From the cell containing the given text, extract its center point as (X, Y) coordinate. 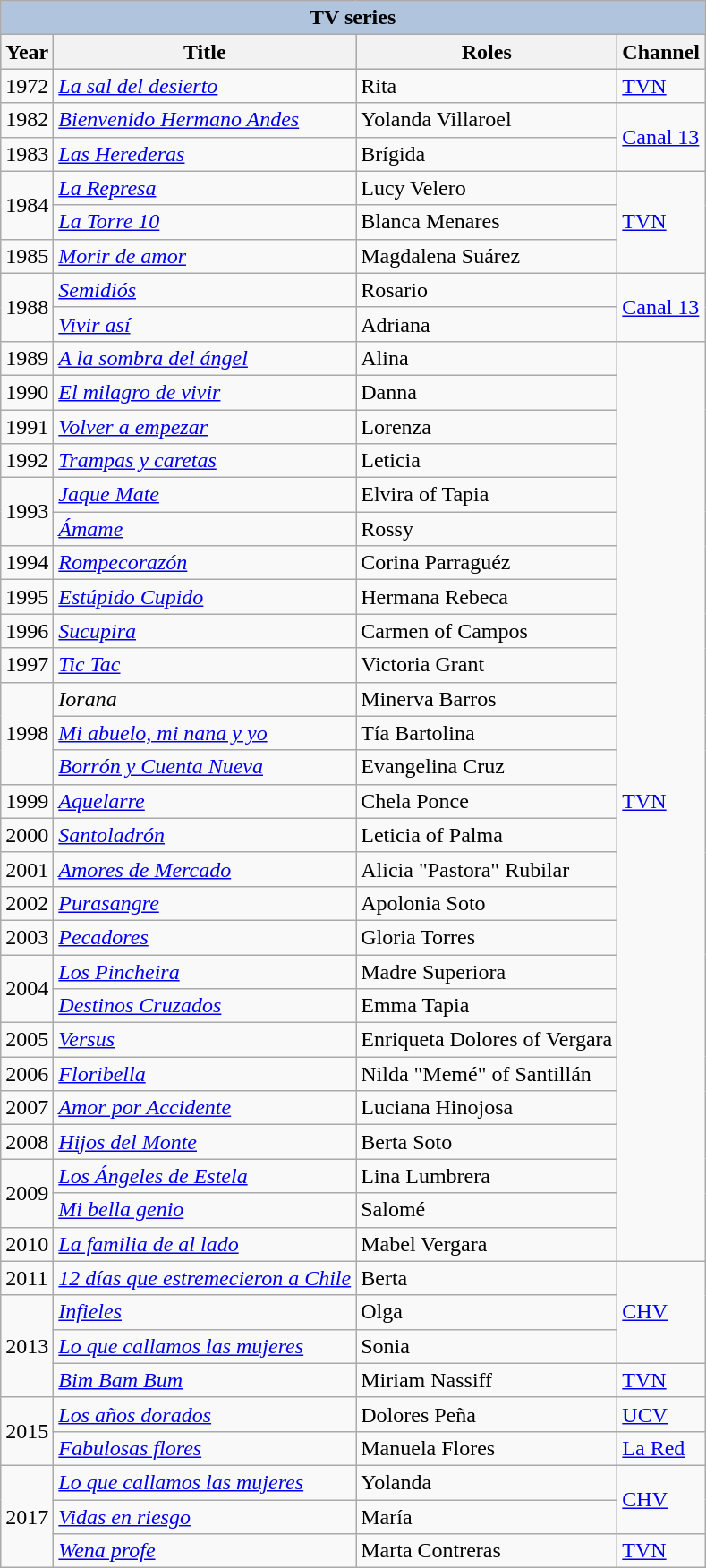
Wena profe (205, 1551)
2009 (27, 1193)
Miriam Nassiff (487, 1380)
Versus (205, 1040)
Rosario (487, 290)
1989 (27, 358)
Mi bella genio (205, 1210)
La Represa (205, 188)
Destinos Cruzados (205, 1006)
Los años dorados (205, 1414)
2008 (27, 1142)
La Torre 10 (205, 222)
Hijos del Monte (205, 1142)
Luciana Hinojosa (487, 1108)
Berta (487, 1278)
Chela Ponce (487, 801)
Emma Tapia (487, 1006)
Santoladrón (205, 835)
Leticia of Palma (487, 835)
Corina Parraguéz (487, 563)
Sucupira (205, 631)
Adriana (487, 324)
2011 (27, 1278)
1998 (27, 733)
Carmen of Campos (487, 631)
2006 (27, 1074)
1982 (27, 120)
Yolanda (487, 1482)
Marta Contreras (487, 1551)
Blanca Menares (487, 222)
Victoria Grant (487, 665)
1972 (27, 86)
El milagro de vivir (205, 392)
Jaque Mate (205, 495)
Estúpido Cupido (205, 597)
1996 (27, 631)
La familia de al lado (205, 1244)
Trampas y caretas (205, 461)
Brígida (487, 154)
1983 (27, 154)
Iorana (205, 699)
Mi abuelo, mi nana y yo (205, 733)
Minerva Barros (487, 699)
Madre Superiora (487, 971)
Los Pincheira (205, 971)
1985 (27, 256)
Magdalena Suárez (487, 256)
Bim Bam Bum (205, 1380)
Year (27, 52)
Alicia "Pastora" Rubilar (487, 869)
TV series (353, 18)
Mabel Vergara (487, 1244)
Ámame (205, 529)
Tía Bartolina (487, 733)
Dolores Peña (487, 1414)
Rompecorazón (205, 563)
Aquelarre (205, 801)
Roles (487, 52)
Infieles (205, 1312)
A la sombra del ángel (205, 358)
1991 (27, 427)
Pecadores (205, 937)
2004 (27, 988)
2002 (27, 903)
María (487, 1517)
2017 (27, 1516)
La sal del desierto (205, 86)
2013 (27, 1346)
1990 (27, 392)
Lorenza (487, 427)
Borrón y Cuenta Nueva (205, 767)
1992 (27, 461)
1994 (27, 563)
Berta Soto (487, 1142)
2005 (27, 1040)
Rita (487, 86)
Morir de amor (205, 256)
Amor por Accidente (205, 1108)
2003 (27, 937)
Rossy (487, 529)
Gloria Torres (487, 937)
Purasangre (205, 903)
1997 (27, 665)
Bienvenido Hermano Andes (205, 120)
Volver a empezar (205, 427)
1988 (27, 307)
Floribella (205, 1074)
Alina (487, 358)
Evangelina Cruz (487, 767)
Salomé (487, 1210)
Fabulosas flores (205, 1448)
Danna (487, 392)
Elvira of Tapia (487, 495)
Sonia (487, 1346)
UCV (661, 1414)
12 días que estremecieron a Chile (205, 1278)
Olga (487, 1312)
Tic Tac (205, 665)
1999 (27, 801)
1995 (27, 597)
1993 (27, 512)
Vivir así (205, 324)
Semidiós (205, 290)
2015 (27, 1431)
Manuela Flores (487, 1448)
Lucy Velero (487, 188)
Lina Lumbrera (487, 1176)
La Red (661, 1448)
Leticia (487, 461)
Title (205, 52)
Las Herederas (205, 154)
Enriqueta Dolores of Vergara (487, 1040)
Vidas en riesgo (205, 1517)
Hermana Rebeca (487, 597)
Yolanda Villaroel (487, 120)
Nilda "Memé" of Santillán (487, 1074)
1984 (27, 205)
2007 (27, 1108)
Amores de Mercado (205, 869)
Apolonia Soto (487, 903)
2001 (27, 869)
Channel (661, 52)
2000 (27, 835)
Los Ángeles de Estela (205, 1176)
2010 (27, 1244)
